Output the [X, Y] coordinate of the center of the cell containing the given text.  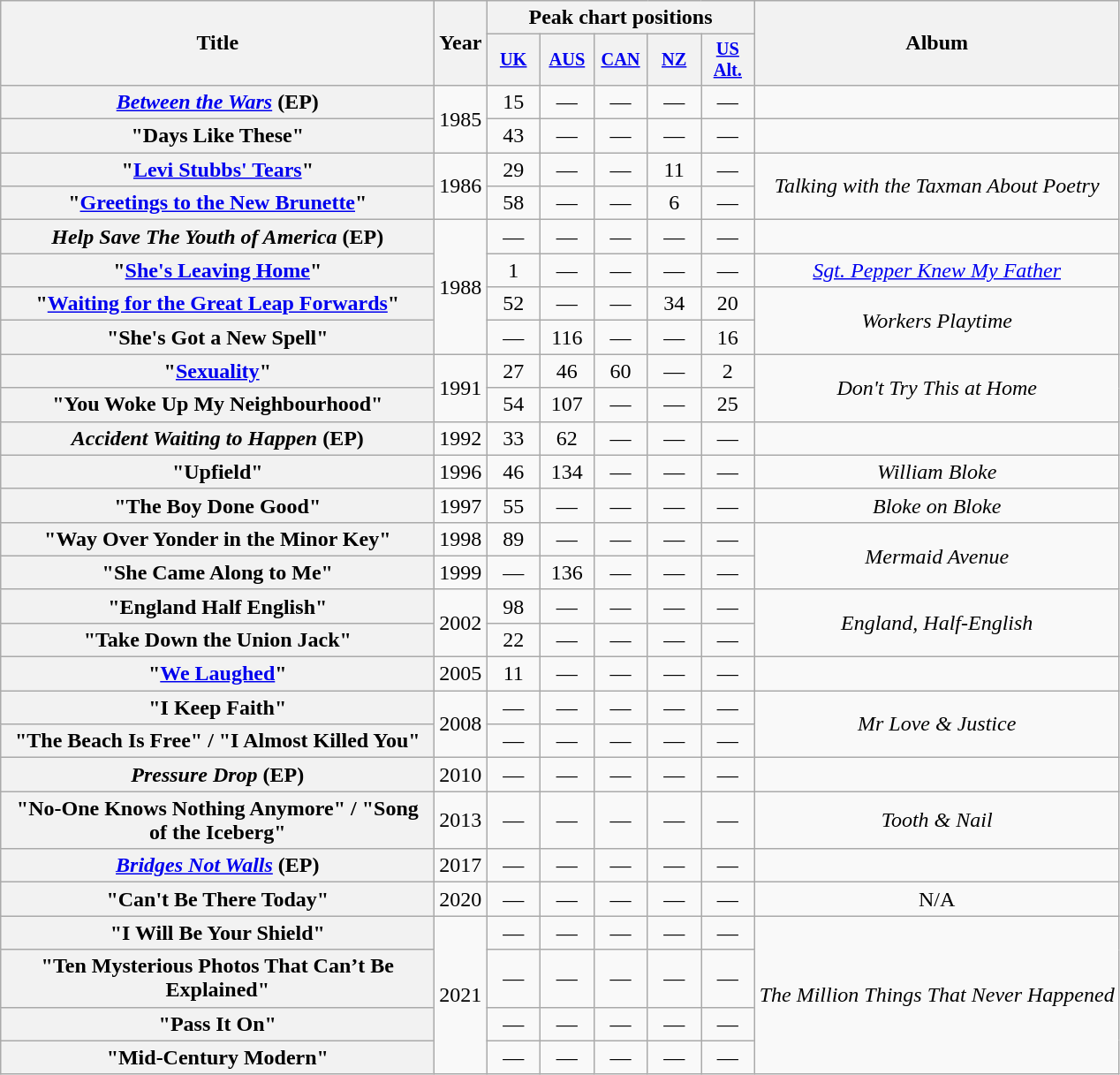
"She's Leaving Home" [217, 270]
2021 [461, 995]
2 [728, 371]
"No-One Knows Nothing Anymore" / "Song of the Iceberg" [217, 820]
"You Woke Up My Neighbourhood" [217, 405]
"Ten Mysterious Photos That Can’t Be Explained" [217, 979]
Tooth & Nail [936, 820]
98 [514, 606]
1996 [461, 472]
NZ [675, 60]
UK [514, 60]
16 [728, 337]
20 [728, 304]
1991 [461, 388]
"Sexuality" [217, 371]
"Waiting for the Great Leap Forwards" [217, 304]
6 [675, 203]
England, Half-English [936, 623]
"We Laughed" [217, 674]
29 [514, 170]
"Levi Stubbs' Tears" [217, 170]
22 [514, 640]
25 [728, 405]
58 [514, 203]
"Way Over Yonder in the Minor Key" [217, 539]
55 [514, 505]
107 [567, 405]
Bridges Not Walls (EP) [217, 866]
The Million Things That Never Happened [936, 995]
"The Boy Done Good" [217, 505]
Help Save The Youth of America (EP) [217, 237]
"Pass It On" [217, 1024]
52 [514, 304]
"The Beach Is Free" / "I Almost Killed You" [217, 741]
2020 [461, 899]
60 [620, 371]
Album [936, 43]
2017 [461, 866]
15 [514, 102]
Don't Try This at Home [936, 388]
62 [567, 438]
Peak chart positions [620, 18]
"Can't Be There Today" [217, 899]
1992 [461, 438]
1986 [461, 186]
2008 [461, 724]
1988 [461, 287]
"Upfield" [217, 472]
33 [514, 438]
"She's Got a New Spell" [217, 337]
2010 [461, 775]
"She Came Along to Me" [217, 572]
USAlt. [728, 60]
2005 [461, 674]
William Bloke [936, 472]
"Take Down the Union Jack" [217, 640]
Workers Playtime [936, 321]
136 [567, 572]
Talking with the Taxman About Poetry [936, 186]
134 [567, 472]
Sgt. Pepper Knew My Father [936, 270]
Between the Wars (EP) [217, 102]
34 [675, 304]
89 [514, 539]
"England Half English" [217, 606]
"Days Like These" [217, 136]
54 [514, 405]
1999 [461, 572]
N/A [936, 899]
Pressure Drop (EP) [217, 775]
27 [514, 371]
Title [217, 43]
43 [514, 136]
1997 [461, 505]
Mermaid Avenue [936, 556]
2013 [461, 820]
CAN [620, 60]
Year [461, 43]
1985 [461, 118]
1 [514, 270]
116 [567, 337]
Accident Waiting to Happen (EP) [217, 438]
"Greetings to the New Brunette" [217, 203]
"I Will Be Your Shield" [217, 933]
"Mid-Century Modern" [217, 1057]
AUS [567, 60]
"I Keep Faith" [217, 708]
Bloke on Bloke [936, 505]
2002 [461, 623]
Mr Love & Justice [936, 724]
1998 [461, 539]
